Capture the cell that displays the provided text and extract its (x, y) central coordinate. 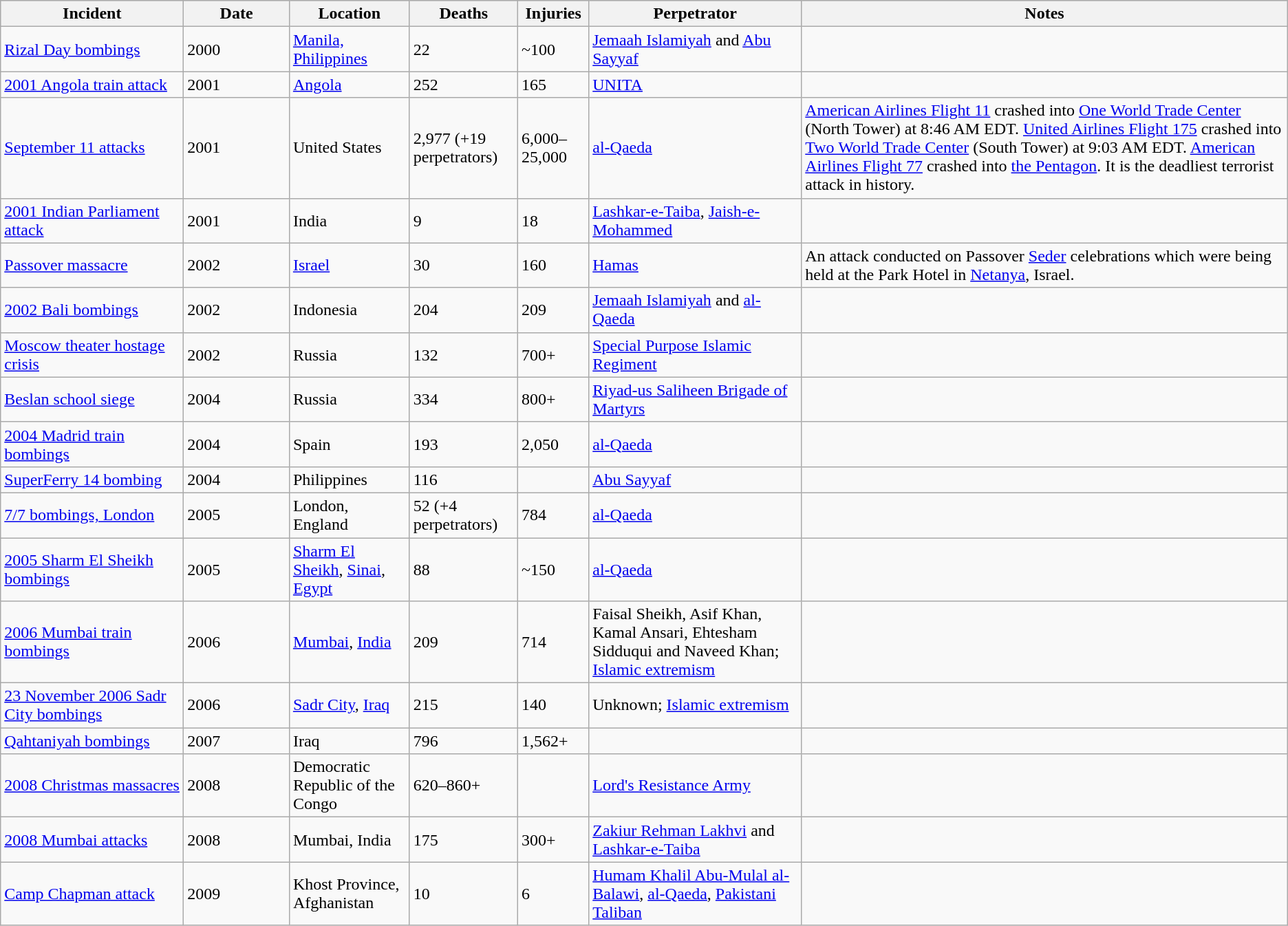
SuperFerry 14 bombing (92, 480)
6 (553, 894)
Israel (350, 266)
2,050 (553, 444)
796 (464, 741)
~150 (553, 570)
2006 Mumbai train bombings (92, 643)
30 (464, 266)
Camp Chapman attack (92, 894)
An attack conducted on Passover Seder celebrations which were being held at the Park Hotel in Netanya, Israel. (1044, 266)
Lord's Resistance Army (695, 786)
23 November 2006 Sadr City bombings (92, 706)
Location (350, 14)
165 (553, 85)
620–860+ (464, 786)
Deaths (464, 14)
Iraq (350, 741)
22 (464, 50)
Rizal Day bombings (92, 50)
Moscow theater hostage crisis (92, 355)
Philippines (350, 480)
Faisal Sheikh, Asif Khan, Kamal Ansari, Ehtesham Sidduqui and Naveed Khan; Islamic extremism (695, 643)
193 (464, 444)
Qahtaniyah bombings (92, 741)
UNITA (695, 85)
700+ (553, 355)
2,977 (+19 perpetrators) (464, 148)
784 (553, 515)
Democratic Republic of the Congo (350, 786)
10 (464, 894)
2000 (237, 50)
2005 Sharm El Sheikh bombings (92, 570)
2008 Christmas massacres (92, 786)
252 (464, 85)
116 (464, 480)
6,000–25,000 (553, 148)
2007 (237, 741)
Spain (350, 444)
714 (553, 643)
Special Purpose Islamic Regiment (695, 355)
Beslan school siege (92, 399)
215 (464, 706)
Incident (92, 14)
Abu Sayyaf (695, 480)
52 (+4 perpetrators) (464, 515)
Perpetrator (695, 14)
Injuries (553, 14)
140 (553, 706)
800+ (553, 399)
2001 Angola train attack (92, 85)
Jemaah Islamiyah and al-Qaeda (695, 310)
Sharm El Sheikh, Sinai, Egypt (350, 570)
18 (553, 220)
88 (464, 570)
Riyad-us Saliheen Brigade of Martyrs (695, 399)
London, England (350, 515)
9 (464, 220)
Jemaah Islamiyah and Abu Sayyaf (695, 50)
1,562+ (553, 741)
Indonesia (350, 310)
Date (237, 14)
India (350, 220)
2009 (237, 894)
Unknown; Islamic extremism (695, 706)
Khost Province, Afghanistan (350, 894)
Angola (350, 85)
7/7 bombings, London (92, 515)
175 (464, 839)
Sadr City, Iraq (350, 706)
2002 Bali bombings (92, 310)
2008 Mumbai attacks (92, 839)
334 (464, 399)
United States (350, 148)
2004 Madrid train bombings (92, 444)
160 (553, 266)
132 (464, 355)
204 (464, 310)
Humam Khalil Abu-Mulal al-Balawi, al-Qaeda, Pakistani Taliban (695, 894)
Manila, Philippines (350, 50)
~100 (553, 50)
Lashkar-e-Taiba, Jaish-e-Mohammed (695, 220)
Zakiur Rehman Lakhvi and Lashkar-e-Taiba (695, 839)
2001 Indian Parliament attack (92, 220)
Hamas (695, 266)
Passover massacre (92, 266)
September 11 attacks (92, 148)
300+ (553, 839)
Notes (1044, 14)
